For the text-containing cell, return its midpoint in (x, y) coordinate format. 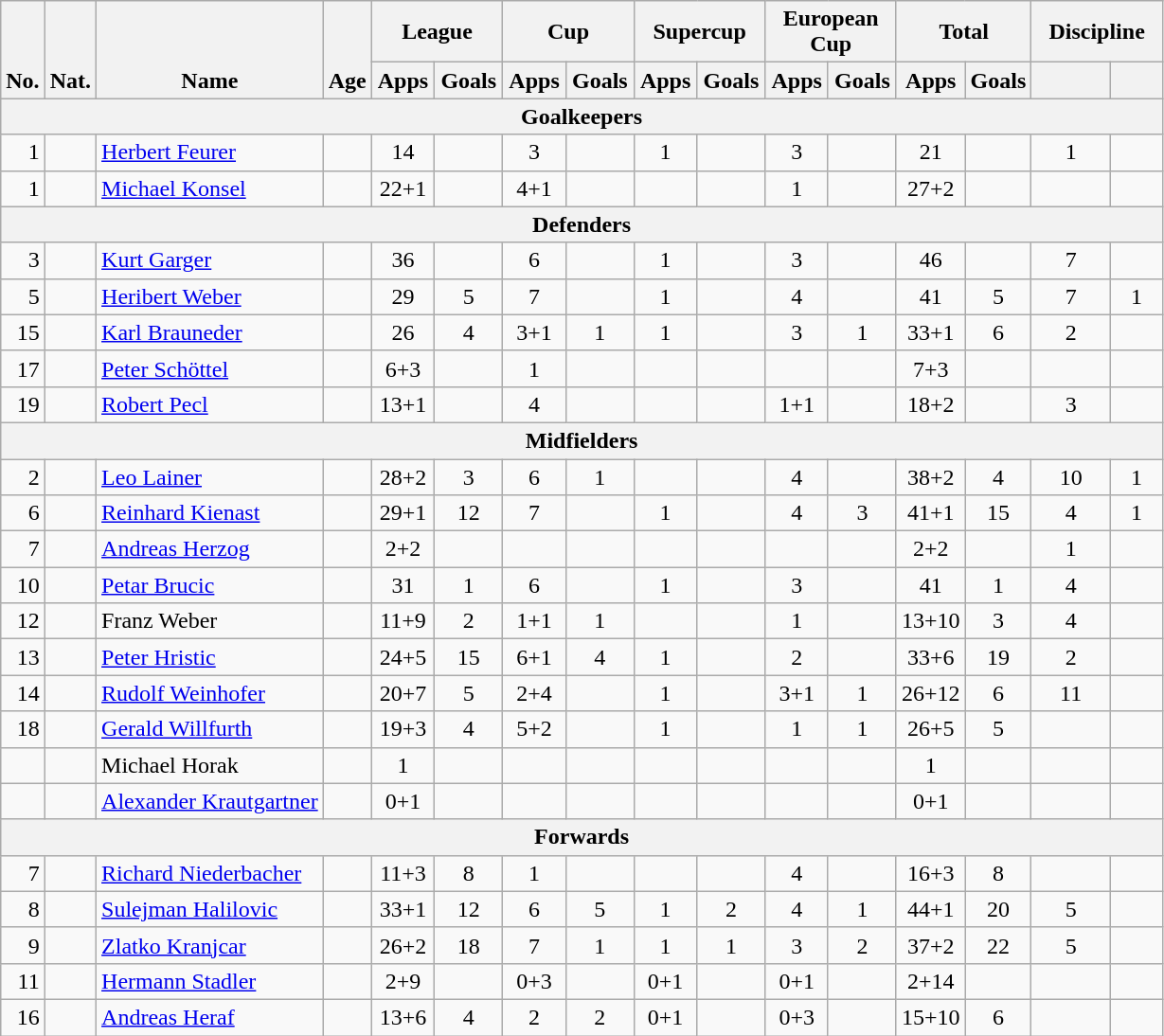
Michael Konsel (210, 188)
13+10 (930, 621)
Kurt Garger (210, 260)
European Cup (832, 32)
Zlatko Kranjcar (210, 945)
Reinhard Kienast (210, 513)
24+5 (403, 657)
44+1 (930, 909)
9 (23, 945)
2+4 (534, 693)
15+10 (930, 1017)
11+9 (403, 621)
Alexander Krautgartner (210, 801)
21 (930, 152)
Karl Brauneder (210, 332)
13+1 (403, 404)
Franz Weber (210, 621)
Andreas Herzog (210, 549)
38+2 (930, 476)
20 (998, 909)
26+2 (403, 945)
13 (23, 657)
Petar Brucic (210, 585)
22+1 (403, 188)
Cup (568, 32)
41+1 (930, 513)
31 (403, 585)
16+3 (930, 873)
Discipline (1097, 32)
7+3 (930, 368)
22 (998, 945)
Michael Horak (210, 765)
Peter Hristic (210, 657)
Supercup (699, 32)
29 (403, 296)
Name (210, 49)
Herbert Feurer (210, 152)
Robert Pecl (210, 404)
Hermann Stadler (210, 981)
29+1 (403, 513)
26+12 (930, 693)
Forwards (582, 837)
Rudolf Weinhofer (210, 693)
13+6 (403, 1017)
Goalkeepers (582, 116)
17 (23, 368)
37+2 (930, 945)
Peter Schöttel (210, 368)
19+3 (403, 729)
20+7 (403, 693)
18+2 (930, 404)
Heribert Weber (210, 296)
28+2 (403, 476)
26+5 (930, 729)
4+1 (534, 188)
Nat. (70, 49)
46 (930, 260)
Total (963, 32)
33+6 (930, 657)
Leo Lainer (210, 476)
Andreas Heraf (210, 1017)
Richard Niederbacher (210, 873)
36 (403, 260)
26 (403, 332)
27+2 (930, 188)
6+3 (403, 368)
Midfielders (582, 440)
5+2 (534, 729)
Sulejman Halilovic (210, 909)
11+3 (403, 873)
2+9 (403, 981)
6+1 (534, 657)
No. (23, 49)
Age (347, 49)
Defenders (582, 224)
League (438, 32)
2+14 (930, 981)
Gerald Willfurth (210, 729)
16 (23, 1017)
